Return [x, y] of the center of cell containing provided text 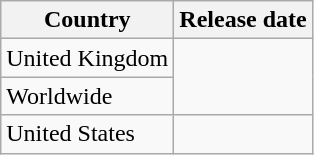
United States [88, 134]
Worldwide [88, 96]
Release date [243, 20]
United Kingdom [88, 58]
Country [88, 20]
